Return the (X, Y) coordinate for the center point of the cell that contains the specified text.  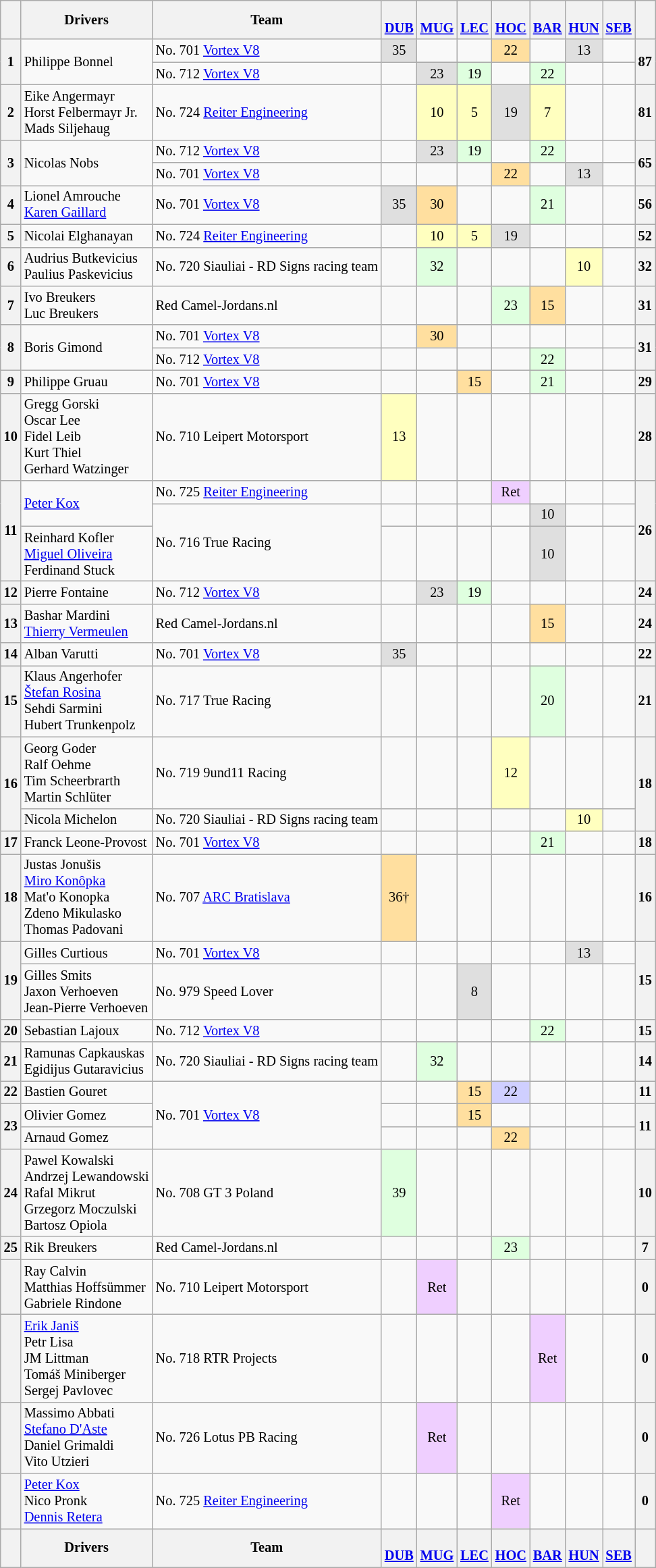
Peter Kox (86, 504)
56 (645, 205)
Pierre Fontaine (86, 592)
No. 717 True Racing (267, 701)
Ray Calvin Matthias Hoffsümmer Gabriele Rindone (86, 1287)
26 (645, 531)
25 (11, 1248)
Gilles Curtious (86, 953)
Gilles Smits Jaxon Verhoeven Jean-Pierre Verhoeven (86, 991)
Philippe Gruau (86, 382)
9 (11, 382)
28 (645, 437)
No. 719 9und11 Racing (267, 773)
Nicolas Nobs (86, 162)
Reinhard Kofler Miguel Oliveira Ferdinand Stuck (86, 554)
52 (645, 236)
Georg Goder Ralf Oehme Tim Scheerbrarth Martin Schlüter (86, 773)
Klaus Angerhofer Štefan Rosina Sehdi Sarmini Hubert Trunkenpolz (86, 701)
Justas Jonušis Miro Konôpka Mat'o Konopka Zdeno Mikulasko Thomas Padovani (86, 897)
Philippe Bonnel (86, 62)
Massimo Abbati Stefano D'Aste Daniel Grimaldi Vito Utzieri (86, 1438)
39 (400, 1193)
Pawel Kowalski Andrzej Lewandowski Rafal Mikrut Grzegorz Moczulski Bartosz Opiola (86, 1193)
No. 707 ARC Bratislava (267, 897)
Erik Janiš Petr Lisa JM Littman Tomáš Miniberger Sergej Pavlovec (86, 1358)
Gregg Gorski Oscar Lee Fidel Leib Kurt Thiel Gerhard Watzinger (86, 437)
2 (11, 112)
17 (11, 842)
81 (645, 112)
Lionel Amrouche Karen Gaillard (86, 205)
4 (11, 205)
No. 708 GT 3 Poland (267, 1193)
Alban Varutti (86, 654)
Audrius Butkevicius Paulius Paskevicius (86, 267)
No. 716 True Racing (267, 542)
Bastien Gouret (86, 1092)
Rik Breukers (86, 1248)
1 (11, 62)
Bashar Mardini Thierry Vermeulen (86, 623)
Arnaud Gomez (86, 1138)
Franck Leone-Provost (86, 842)
Nicola Michelon (86, 820)
Sebastian Lajoux (86, 1030)
Ivo Breukers Luc Breukers (86, 305)
29 (645, 382)
36† (400, 897)
Olivier Gomez (86, 1115)
65 (645, 162)
87 (645, 62)
Ramunas Capkauskas Egidijus Gutaravicius (86, 1062)
3 (11, 162)
No. 726 Lotus PB Racing (267, 1438)
Boris Gimond (86, 347)
No. 979 Speed Lover (267, 991)
Peter Kox Nico Pronk Dennis Retera (86, 1501)
Eike Angermayr Horst Felbermayr Jr. Mads Siljehaug (86, 112)
6 (11, 267)
No. 718 RTR Projects (267, 1358)
Nicolai Elghanayan (86, 236)
